Detect which cell encompasses the target text, then output its (X, Y) center coordinate. 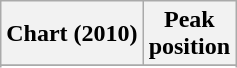
Peakposition (189, 34)
Chart (2010) (72, 34)
